Return the [x, y] coordinate for the center point of the cell that contains the specified text.  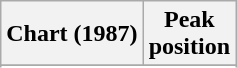
Peakposition [189, 34]
Chart (1987) [72, 34]
